Locate the cell with the specified text and output its (X, Y) center coordinate. 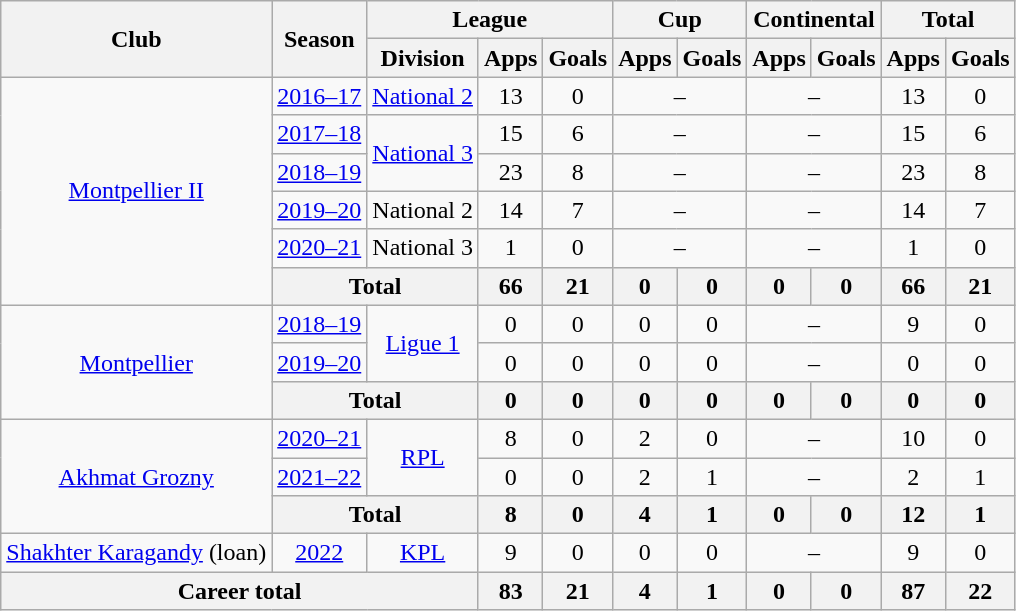
2017–18 (320, 134)
87 (913, 591)
10 (913, 438)
Season (320, 39)
Club (136, 39)
RPL (423, 457)
2016–17 (320, 96)
Ligue 1 (423, 343)
League (490, 20)
Cup (680, 20)
Division (423, 58)
Montpellier (136, 362)
22 (980, 591)
Akhmat Grozny (136, 476)
2022 (320, 553)
Shakhter Karagandy (loan) (136, 553)
Career total (240, 591)
2021–22 (320, 477)
KPL (423, 553)
12 (913, 515)
Continental (814, 20)
83 (510, 591)
Montpellier II (136, 191)
